Pinpoint the cell where the given text exists, returning its [X, Y] midpoint coordinate. 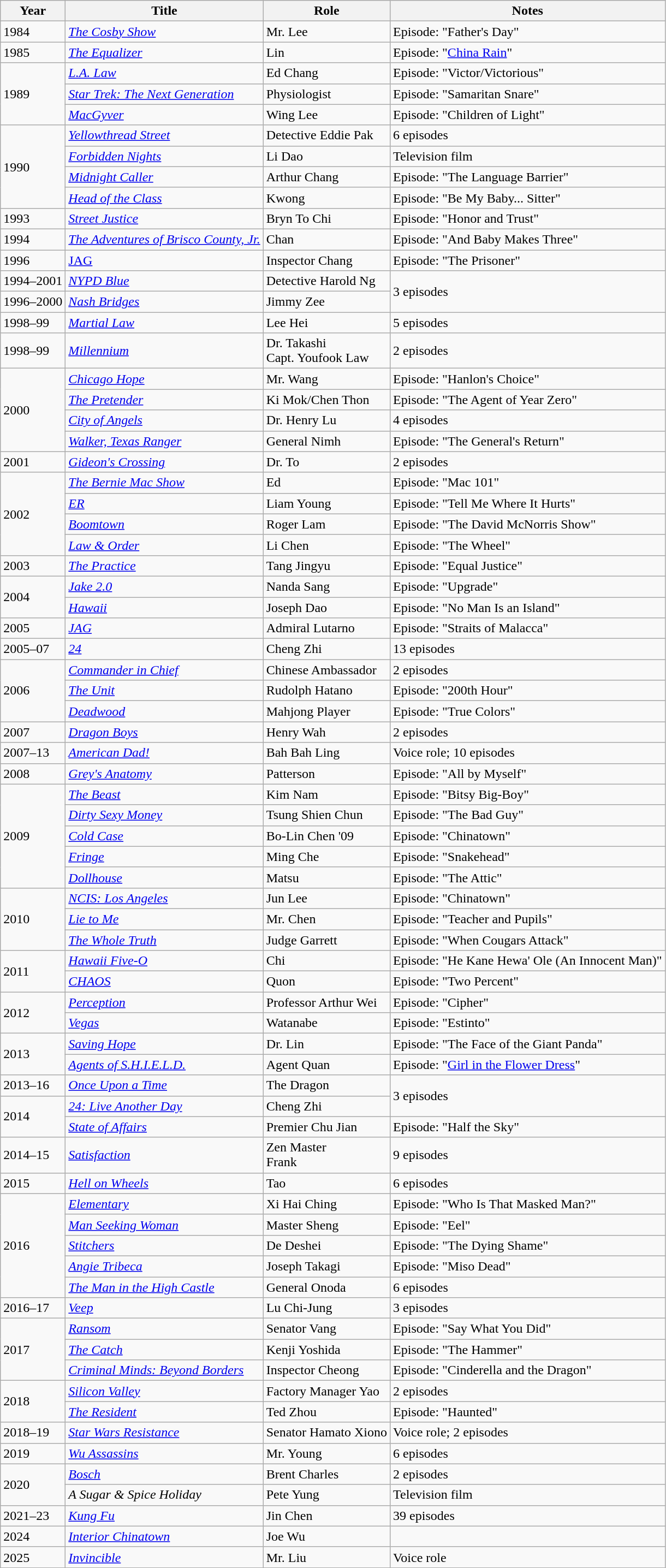
Matsu [326, 877]
Episode: "Eel" [527, 1225]
Dr. Henry Lu [326, 420]
Forbidden Nights [164, 156]
4 episodes [527, 420]
2017 [33, 1350]
ER [164, 503]
Episode: "Children of Light" [527, 115]
Episode: "China Rain" [527, 52]
Episode: "The Hammer" [527, 1350]
2012 [33, 1013]
The Whole Truth [164, 940]
Patterson [326, 774]
1993 [33, 218]
Episode: "Honor and Trust" [527, 218]
Episode: "Teacher and Pupils" [527, 919]
Episode: "Miso Dead" [527, 1266]
Stitchers [164, 1245]
Satisfaction [164, 1155]
1996 [33, 260]
Ed [326, 483]
Nanda Sang [326, 586]
Dr. TakashiCapt. Youfook Law [326, 351]
Episode: "Tell Me Where It Hurts" [527, 503]
Episode: "The Face of the Giant Panda" [527, 1044]
Joseph Takagi [326, 1266]
Episode: "The Dying Shame" [527, 1245]
Li Dao [326, 156]
1996–2000 [33, 302]
Head of the Class [164, 198]
2025 [33, 1557]
1984 [33, 32]
Brent Charles [326, 1474]
Star Trek: The Next Generation [164, 94]
Senator Hamato Xiono [326, 1433]
Hawaii Five-O [164, 961]
2006 [33, 691]
Elementary [164, 1204]
Liam Young [326, 503]
Year [33, 11]
24 [164, 649]
Episode: "Victor/Victorious" [527, 73]
Mr. Lee [326, 32]
Tsung Shien Chun [326, 815]
Grey's Anatomy [164, 774]
Street Justice [164, 218]
Man Seeking Woman [164, 1225]
Millennium [164, 351]
The Bernie Mac Show [164, 483]
5 episodes [527, 323]
2003 [33, 566]
Admiral Lutarno [326, 628]
Pete Yung [326, 1495]
Boomtown [164, 524]
Jun Lee [326, 898]
2014–15 [33, 1155]
Joseph Dao [326, 608]
Episode: "The Wheel" [527, 545]
NYPD Blue [164, 281]
Roger Lam [326, 524]
Episode: "The Prisoner" [527, 260]
Tang Jingyu [326, 566]
Gideon's Crossing [164, 462]
De Deshei [326, 1245]
Saving Hope [164, 1044]
Mr. Liu [326, 1557]
Episode: "True Colors" [527, 711]
Bryn To Chi [326, 218]
Perception [164, 1002]
Lu Chi-Jung [326, 1308]
Kenji Yoshida [326, 1350]
Episode: "All by Myself" [527, 774]
2013–16 [33, 1085]
1990 [33, 167]
Tao [326, 1183]
Episode: "The Attic" [527, 877]
2011 [33, 971]
2019 [33, 1453]
Professor Arthur Wei [326, 1002]
Deadwood [164, 711]
Episode: "Samaritan Snare" [527, 94]
Henry Wah [326, 732]
Episode: "Say What You Did" [527, 1329]
Ki Mok/Chen Thon [326, 400]
2018–19 [33, 1433]
L.A. Law [164, 73]
Hell on Wheels [164, 1183]
Invincible [164, 1557]
Detective Harold Ng [326, 281]
Zen MasterFrank [326, 1155]
2000 [33, 410]
Wu Assassins [164, 1453]
Episode: "Two Percent" [527, 982]
Ming Che [326, 857]
Mr. Young [326, 1453]
Episode: "Cinderella and the Dragon" [527, 1370]
2024 [33, 1536]
Jake 2.0 [164, 586]
Interior Chinatown [164, 1536]
The Catch [164, 1350]
Watanabe [326, 1023]
Episode: "Hanlon's Choice" [527, 379]
Lie to Me [164, 919]
State of Affairs [164, 1127]
Episode: "Haunted" [527, 1412]
Inspector Cheong [326, 1370]
2013 [33, 1054]
Rudolph Hatano [326, 691]
Dollhouse [164, 877]
Episode: "Straits of Malacca" [527, 628]
Physiologist [326, 94]
Fringe [164, 857]
Nash Bridges [164, 302]
Episode: "The Language Barrier" [527, 177]
1989 [33, 94]
Hawaii [164, 608]
2010 [33, 919]
The Resident [164, 1412]
Wing Lee [326, 115]
Episode: "Snakehead" [527, 857]
Chinese Ambassador [326, 670]
1994–2001 [33, 281]
Episode: "Cipher" [527, 1002]
Li Chen [326, 545]
Veep [164, 1308]
Factory Manager Yao [326, 1391]
Walker, Texas Ranger [164, 441]
A Sugar & Spice Holiday [164, 1495]
Title [164, 11]
Voice role; 2 episodes [527, 1433]
The Unit [164, 691]
Episode: "No Man Is an Island" [527, 608]
Midnight Caller [164, 177]
Ed Chang [326, 73]
Episode: "And Baby Makes Three" [527, 239]
Dr. Lin [326, 1044]
2014 [33, 1116]
Episode: "Girl in the Flower Dress" [527, 1065]
Criminal Minds: Beyond Borders [164, 1370]
2020 [33, 1484]
2015 [33, 1183]
Inspector Chang [326, 260]
Voice role [527, 1557]
Episode: "200th Hour" [527, 691]
Episode: "Half the Sky" [527, 1127]
Star Wars Resistance [164, 1433]
Kung Fu [164, 1516]
The Adventures of Brisco County, Jr. [164, 239]
Episode: "When Cougars Attack" [527, 940]
Notes [527, 11]
Episode: "The General's Return" [527, 441]
Dirty Sexy Money [164, 815]
Episode: "Upgrade" [527, 586]
39 episodes [527, 1516]
1994 [33, 239]
Lee Hei [326, 323]
Master Sheng [326, 1225]
Mr. Wang [326, 379]
Episode: "Be My Baby... Sitter" [527, 198]
Episode: "Who Is That Masked Man?" [527, 1204]
2016–17 [33, 1308]
Episode: "Bitsy Big-Boy" [527, 794]
24: Live Another Day [164, 1106]
2001 [33, 462]
Lin [326, 52]
Episode: "He Kane Hewa' Ole (An Innocent Man)" [527, 961]
The Dragon [326, 1085]
Episode: "Father's Day" [527, 32]
Voice role; 10 episodes [527, 753]
Kwong [326, 198]
Episode: "The David McNorris Show" [527, 524]
MacGyver [164, 115]
Episode: "Estinto" [527, 1023]
Episode: "The Agent of Year Zero" [527, 400]
The Practice [164, 566]
The Cosby Show [164, 32]
The Equalizer [164, 52]
2008 [33, 774]
Cold Case [164, 836]
Senator Vang [326, 1329]
Bosch [164, 1474]
Joe Wu [326, 1536]
Bo-Lin Chen '09 [326, 836]
NCIS: Los Angeles [164, 898]
Episode: "Equal Justice" [527, 566]
Vegas [164, 1023]
Chicago Hope [164, 379]
Premier Chu Jian [326, 1127]
CHAOS [164, 982]
1985 [33, 52]
2005 [33, 628]
Agents of S.H.I.E.L.D. [164, 1065]
Judge Garrett [326, 940]
9 episodes [527, 1155]
2005–07 [33, 649]
City of Angels [164, 420]
The Pretender [164, 400]
2002 [33, 514]
General Onoda [326, 1287]
Silicon Valley [164, 1391]
Role [326, 11]
Once Upon a Time [164, 1085]
Mahjong Player [326, 711]
Bah Bah Ling [326, 753]
The Man in the High Castle [164, 1287]
Quon [326, 982]
Chi [326, 961]
Agent Quan [326, 1065]
Martial Law [164, 323]
General Nimh [326, 441]
2018 [33, 1401]
Commander in Chief [164, 670]
13 episodes [527, 649]
Kim Nam [326, 794]
2016 [33, 1245]
2007–13 [33, 753]
Detective Eddie Pak [326, 135]
Yellowthread Street [164, 135]
Mr. Chen [326, 919]
2004 [33, 597]
American Dad! [164, 753]
Arthur Chang [326, 177]
Episode: "The Bad Guy" [527, 815]
Jin Chen [326, 1516]
2007 [33, 732]
The Beast [164, 794]
Jimmy Zee [326, 302]
Ted Zhou [326, 1412]
2009 [33, 836]
Dragon Boys [164, 732]
Law & Order [164, 545]
Ransom [164, 1329]
Angie Tribeca [164, 1266]
Dr. To [326, 462]
2021–23 [33, 1516]
Chan [326, 239]
Xi Hai Ching [326, 1204]
Episode: "Mac 101" [527, 483]
